Pinpoint the cell where the given text exists, returning its [X, Y] midpoint coordinate. 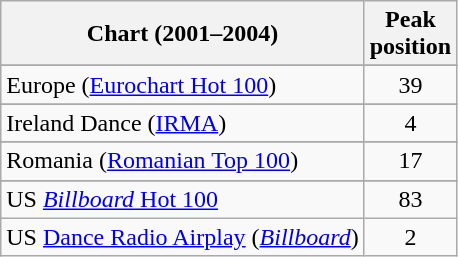
Ireland Dance (IRMA) [182, 123]
US Dance Radio Airplay (Billboard) [182, 237]
US Billboard Hot 100 [182, 199]
Romania (Romanian Top 100) [182, 161]
Chart (2001–2004) [182, 34]
83 [410, 199]
39 [410, 85]
Peakposition [410, 34]
17 [410, 161]
4 [410, 123]
Europe (Eurochart Hot 100) [182, 85]
2 [410, 237]
